Determine the (x, y) coordinate at the center of the cell enclosing the given text.  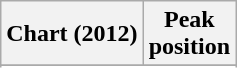
Peak position (189, 34)
Chart (2012) (72, 34)
